Find where the given text appears and provide that cell's center as [x, y] coordinate. 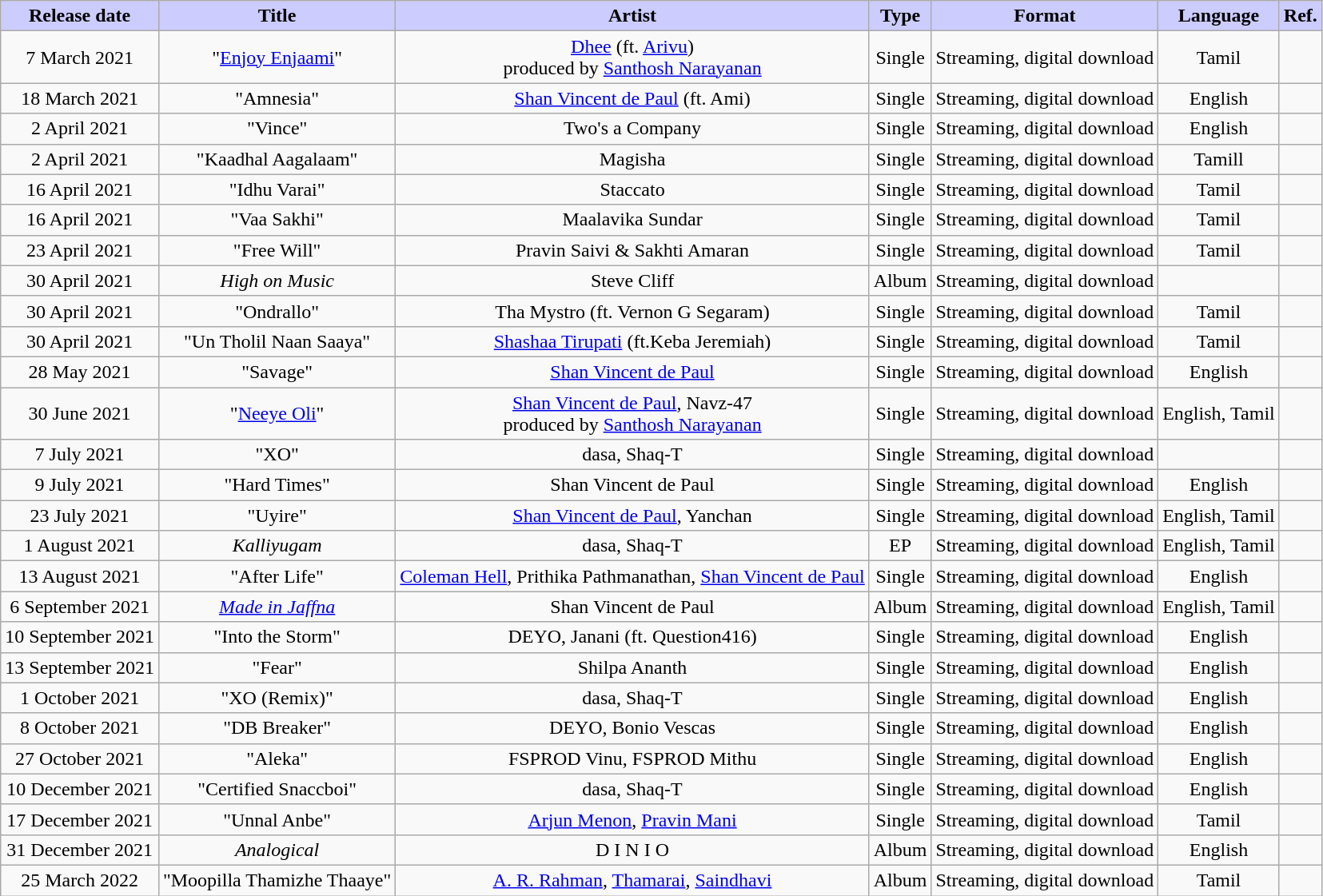
Made in Jaffna [277, 607]
13 September 2021 [80, 667]
"XO" [277, 455]
Title [277, 16]
Format [1045, 16]
27 October 2021 [80, 759]
Shashaa Tirupati (ft.Keba Jeremiah) [632, 341]
10 December 2021 [80, 789]
"Neeye Oli" [277, 412]
"XO (Remix)" [277, 698]
"Kaadhal Aagalaam" [277, 159]
Staccato [632, 189]
Coleman Hell, Prithika Pathmanathan, Shan Vincent de Paul [632, 576]
"Enjoy Enjaami" [277, 58]
Type [900, 16]
23 April 2021 [80, 250]
Language [1219, 16]
6 September 2021 [80, 607]
"Certified Snaccboi" [277, 789]
10 September 2021 [80, 637]
"Free Will" [277, 250]
Kalliyugam [277, 546]
"Into the Storm" [277, 637]
"Unnal Anbe" [277, 819]
Two's a Company [632, 129]
Pravin Saivi & Sakhti Amaran [632, 250]
25 March 2022 [80, 880]
"Hard Times" [277, 485]
13 August 2021 [80, 576]
Shan Vincent de Paul, Yanchan [632, 516]
EP [900, 546]
"Moopilla Thamizhe Thaaye" [277, 880]
"Vaa Sakhi" [277, 220]
"Un Tholil Naan Saaya" [277, 341]
1 August 2021 [80, 546]
9 July 2021 [80, 485]
Ref. [1300, 16]
28 May 2021 [80, 372]
Shan Vincent de Paul, Navz-47produced by Santhosh Narayanan [632, 412]
30 June 2021 [80, 412]
"Vince" [277, 129]
"Savage" [277, 372]
8 October 2021 [80, 728]
Tamill [1219, 159]
7 July 2021 [80, 455]
Maalavika Sundar [632, 220]
"Idhu Varai" [277, 189]
FSPROD Vinu, FSPROD Mithu [632, 759]
Release date [80, 16]
Tha Mystro (ft. Vernon G Segaram) [632, 311]
Dhee (ft. Arivu)produced by Santhosh Narayanan [632, 58]
31 December 2021 [80, 850]
D I N I O [632, 850]
17 December 2021 [80, 819]
Steve Cliff [632, 281]
"Ondrallo" [277, 311]
1 October 2021 [80, 698]
A. R. Rahman, Thamarai, Saindhavi [632, 880]
"DB Breaker" [277, 728]
"Amnesia" [277, 98]
"Aleka" [277, 759]
Analogical [277, 850]
"Uyire" [277, 516]
7 March 2021 [80, 58]
DEYO, Janani (ft. Question416) [632, 637]
23 July 2021 [80, 516]
Artist [632, 16]
Shan Vincent de Paul (ft. Ami) [632, 98]
"Fear" [277, 667]
DEYO, Bonio Vescas [632, 728]
Arjun Menon, Pravin Mani [632, 819]
Shilpa Ananth [632, 667]
18 March 2021 [80, 98]
High on Music [277, 281]
"After Life" [277, 576]
Magisha [632, 159]
